Extract the (X, Y) coordinate from the center of the cell holding the provided text.  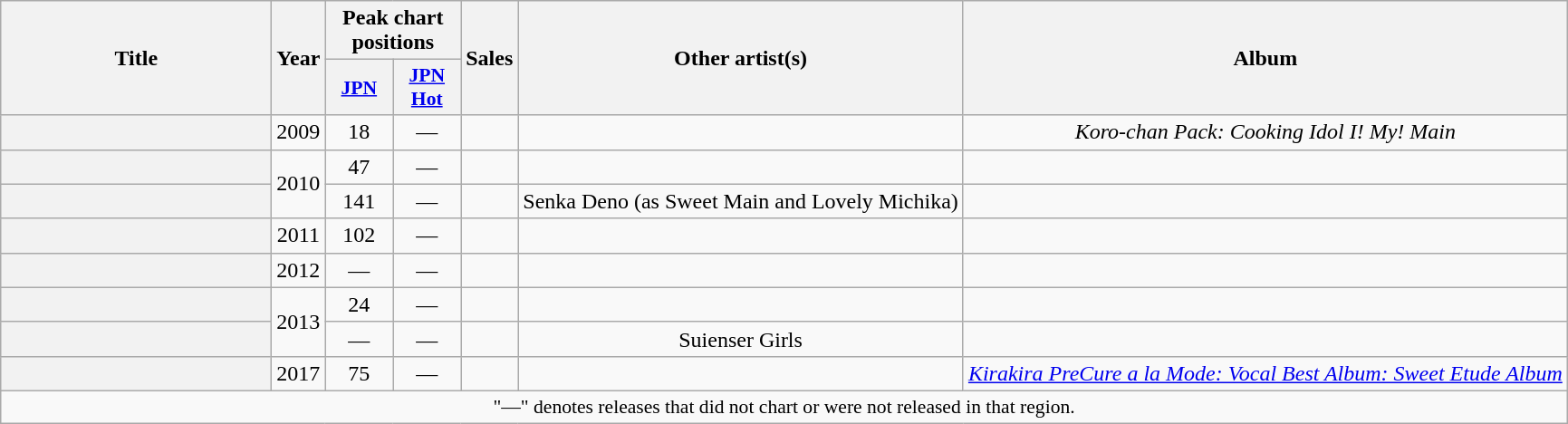
Koro-chan Pack: Cooking Idol I! My! Main (1265, 132)
2011 (299, 236)
Album (1265, 58)
JPN (359, 87)
75 (359, 373)
24 (359, 304)
2017 (299, 373)
2013 (299, 322)
47 (359, 167)
Other artist(s) (741, 58)
"—" denotes releases that did not chart or were not released in that region. (784, 407)
2012 (299, 270)
JPNHot (428, 87)
Title (136, 58)
Peak chart positions (393, 31)
18 (359, 132)
Kirakira PreCure a la Mode: Vocal Best Album: Sweet Etude Album (1265, 373)
2009 (299, 132)
Suienser Girls (741, 339)
141 (359, 201)
2010 (299, 184)
Senka Deno (as Sweet Main and Lovely Michika) (741, 201)
Year (299, 58)
102 (359, 236)
Sales (489, 58)
